Output the [x, y] coordinate of the center of the cell containing the given text.  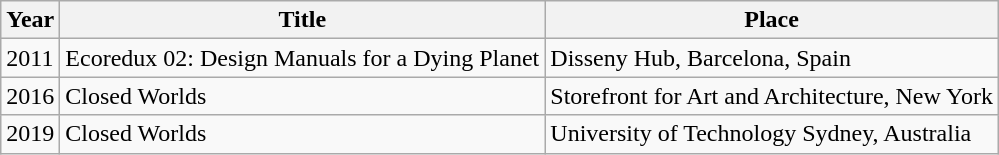
Place [772, 20]
Ecoredux 02: Design Manuals for a Dying Planet [302, 58]
Storefront for Art and Architecture, New York [772, 96]
Title [302, 20]
Year [30, 20]
University of Technology Sydney, Australia [772, 134]
2011 [30, 58]
Disseny Hub, Barcelona, Spain [772, 58]
2019 [30, 134]
2016 [30, 96]
